Pinpoint the cell where the given text exists, returning its [X, Y] midpoint coordinate. 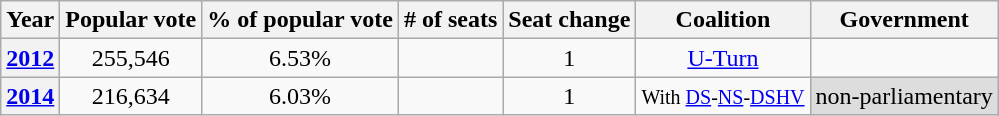
Government [904, 20]
With DS-NS-DSHV [723, 96]
255,546 [131, 58]
2014 [30, 96]
6.03% [300, 96]
2012 [30, 58]
Year [30, 20]
% of popular vote [300, 20]
Coalition [723, 20]
216,634 [131, 96]
# of seats [450, 20]
non-parliamentary [904, 96]
U-Turn [723, 58]
Popular vote [131, 20]
Seat change [570, 20]
6.53% [300, 58]
